Find where the given text appears and provide that cell's center as [X, Y] coordinate. 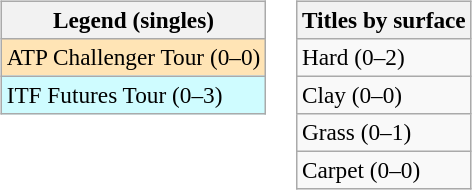
ATP Challenger Tour (0–0) [133, 57]
Titles by surface [384, 20]
Grass (0–1) [384, 133]
ITF Futures Tour (0–3) [133, 95]
Hard (0–2) [384, 57]
Legend (singles) [133, 20]
Carpet (0–0) [384, 171]
Clay (0–0) [384, 95]
